Capture the cell that displays the provided text and extract its (x, y) central coordinate. 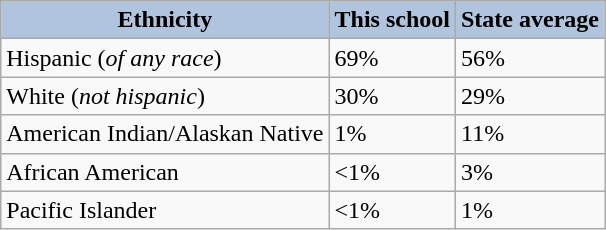
American Indian/Alaskan Native (165, 134)
This school (392, 20)
African American (165, 172)
3% (530, 172)
11% (530, 134)
White (not hispanic) (165, 96)
Hispanic (of any race) (165, 58)
29% (530, 96)
30% (392, 96)
State average (530, 20)
69% (392, 58)
Pacific Islander (165, 210)
Ethnicity (165, 20)
56% (530, 58)
